Determine the [X, Y] coordinate at the center of the cell enclosing the given text.  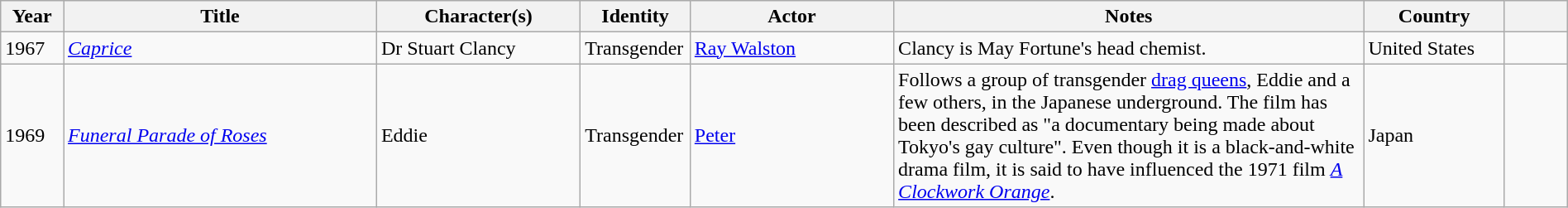
Actor [791, 17]
1967 [32, 48]
Funeral Parade of Roses [220, 136]
Ray Walston [791, 48]
Identity [635, 17]
Eddie [478, 136]
Notes [1129, 17]
Year [32, 17]
Clancy is May Fortune's head chemist. [1129, 48]
Peter [791, 136]
Dr Stuart Clancy [478, 48]
United States [1434, 48]
Character(s) [478, 17]
Caprice [220, 48]
1969 [32, 136]
Country [1434, 17]
Japan [1434, 136]
Title [220, 17]
